Capture the cell that displays the provided text and extract its (X, Y) central coordinate. 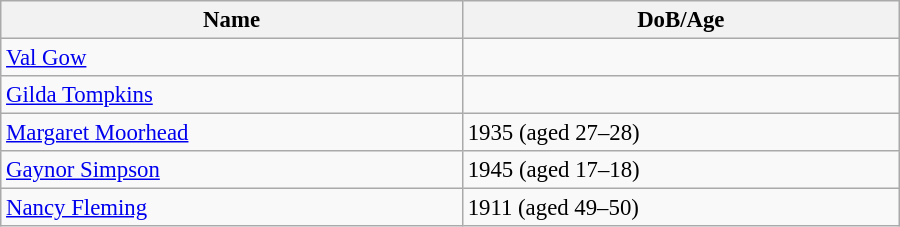
Gaynor Simpson (232, 170)
1935 (aged 27–28) (680, 133)
1911 (aged 49–50) (680, 208)
DoB/Age (680, 20)
Margaret Moorhead (232, 133)
Nancy Fleming (232, 208)
Gilda Tompkins (232, 95)
1945 (aged 17–18) (680, 170)
Name (232, 20)
Val Gow (232, 58)
